Identify which cell holds the provided text, then report its [X, Y] central coordinate. 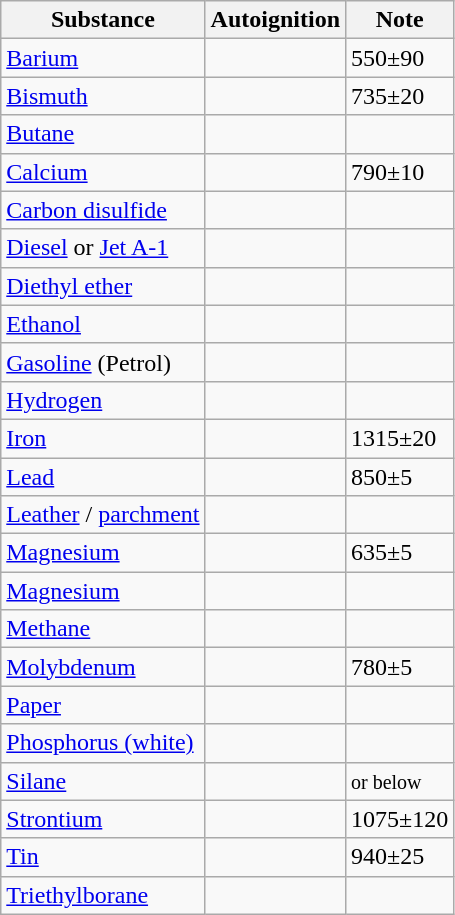
Lead [103, 477]
Calcium [103, 172]
Iron [103, 438]
Diesel or Jet A-1 [103, 248]
550±90 [400, 58]
780±5 [400, 667]
Paper [103, 705]
790±10 [400, 172]
940±25 [400, 857]
1075±120 [400, 819]
Note [400, 20]
Gasoline (Petrol) [103, 362]
Diethyl ether [103, 286]
Barium [103, 58]
635±5 [400, 553]
Butane [103, 134]
Bismuth [103, 96]
Silane [103, 781]
Triethylborane [103, 895]
or below [400, 781]
Ethanol [103, 324]
Tin [103, 857]
Carbon disulfide [103, 210]
Phosphorus (white) [103, 743]
Leather / parchment [103, 515]
1315±20 [400, 438]
Autoignition [275, 20]
Strontium [103, 819]
850±5 [400, 477]
Hydrogen [103, 400]
Molybdenum [103, 667]
Methane [103, 629]
735±20 [400, 96]
Substance [103, 20]
